Scan for the cell matching the given text and deliver its (x, y) coordinate at center. 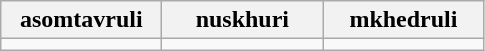
asomtavruli (82, 20)
nuskhuri (242, 20)
mkhedruli (404, 20)
